Capture the cell that displays the provided text and extract its (x, y) central coordinate. 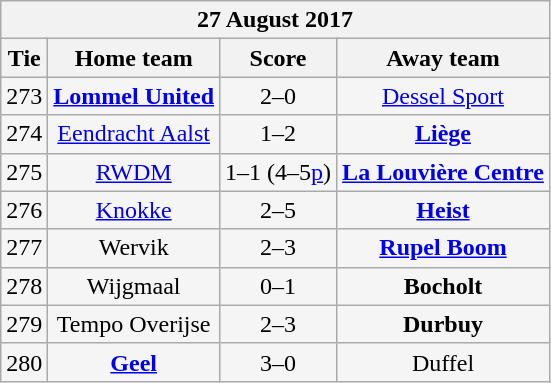
Tempo Overijse (134, 324)
Geel (134, 362)
Wijgmaal (134, 286)
RWDM (134, 172)
1–2 (278, 134)
3–0 (278, 362)
Away team (444, 58)
Score (278, 58)
280 (24, 362)
Heist (444, 210)
2–0 (278, 96)
0–1 (278, 286)
273 (24, 96)
Lommel United (134, 96)
277 (24, 248)
Home team (134, 58)
1–1 (4–5p) (278, 172)
Bocholt (444, 286)
Tie (24, 58)
278 (24, 286)
Duffel (444, 362)
Eendracht Aalst (134, 134)
27 August 2017 (276, 20)
Durbuy (444, 324)
Dessel Sport (444, 96)
274 (24, 134)
2–5 (278, 210)
Knokke (134, 210)
Rupel Boom (444, 248)
La Louvière Centre (444, 172)
Liège (444, 134)
Wervik (134, 248)
279 (24, 324)
275 (24, 172)
276 (24, 210)
